Extract the (x, y) coordinate from the center of the cell holding the provided text.  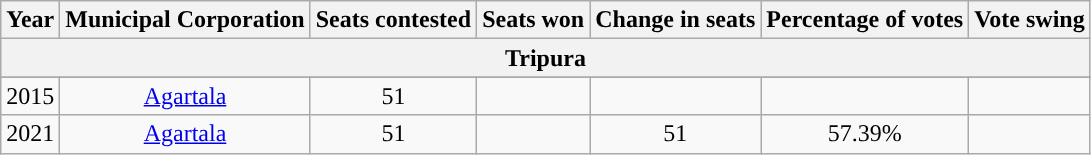
2015 (30, 96)
Percentage of votes (865, 20)
57.39% (865, 134)
Municipal Corporation (185, 20)
Change in seats (676, 20)
Vote swing (1030, 20)
Tripura (546, 58)
Year (30, 20)
Seats contested (393, 20)
2021 (30, 134)
Seats won (534, 20)
